Scan for the cell matching the given text and deliver its [X, Y] coordinate at center. 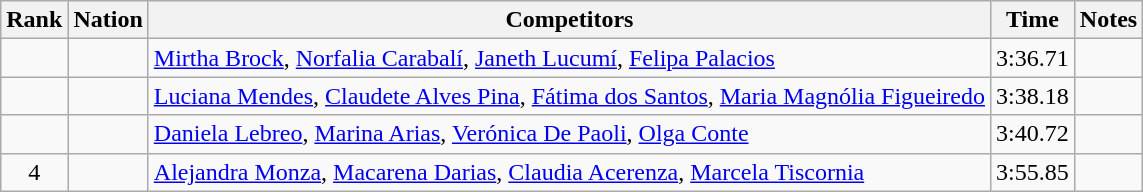
Nation [108, 20]
Mirtha Brock, Norfalia Carabalí, Janeth Lucumí, Felipa Palacios [569, 58]
3:55.85 [1033, 172]
Rank [34, 20]
3:38.18 [1033, 96]
Alejandra Monza, Macarena Darias, Claudia Acerenza, Marcela Tiscornia [569, 172]
Luciana Mendes, Claudete Alves Pina, Fátima dos Santos, Maria Magnólia Figueiredo [569, 96]
Competitors [569, 20]
3:40.72 [1033, 134]
Notes [1108, 20]
3:36.71 [1033, 58]
4 [34, 172]
Time [1033, 20]
Daniela Lebreo, Marina Arias, Verónica De Paoli, Olga Conte [569, 134]
